Return the (X, Y) coordinate for the center point of the cell that contains the specified text.  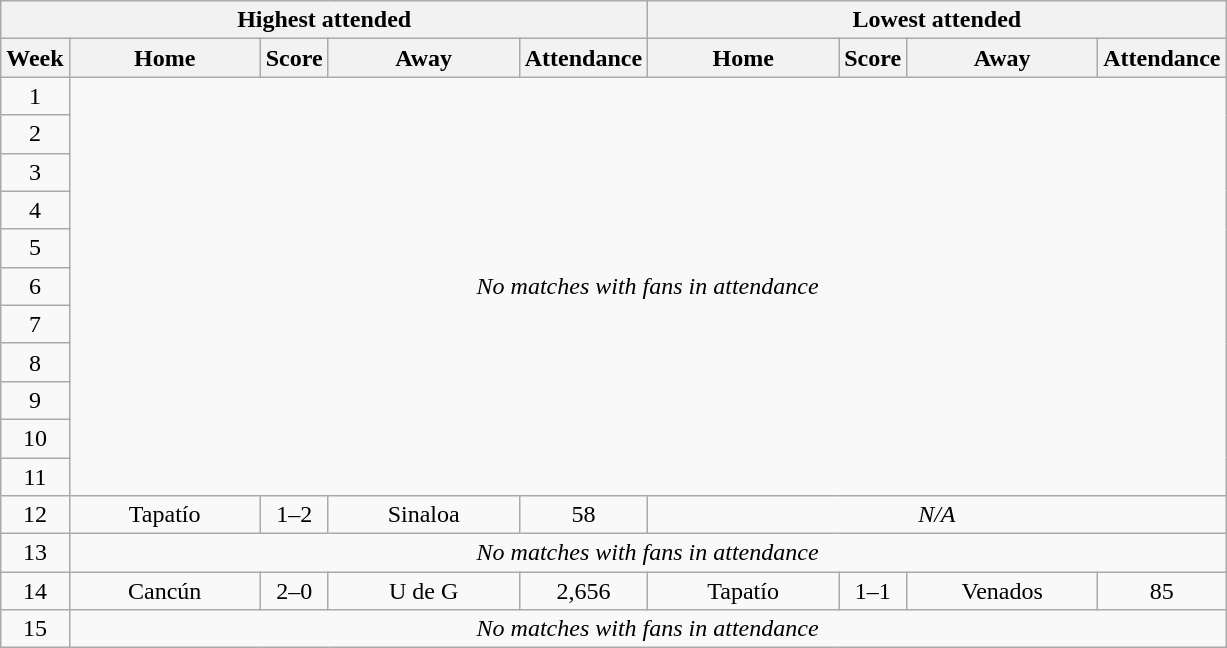
14 (35, 591)
N/A (937, 515)
1–1 (873, 591)
Week (35, 58)
1 (35, 96)
12 (35, 515)
2,656 (583, 591)
2–0 (294, 591)
15 (35, 629)
9 (35, 400)
U de G (424, 591)
Cancún (164, 591)
58 (583, 515)
8 (35, 362)
2 (35, 134)
85 (1162, 591)
1–2 (294, 515)
Venados (1002, 591)
11 (35, 477)
Lowest attended (937, 20)
Highest attended (324, 20)
10 (35, 438)
13 (35, 553)
Sinaloa (424, 515)
4 (35, 210)
6 (35, 286)
3 (35, 172)
7 (35, 324)
5 (35, 248)
